Provide the (X, Y) coordinate of the cell's center where the given text is located.  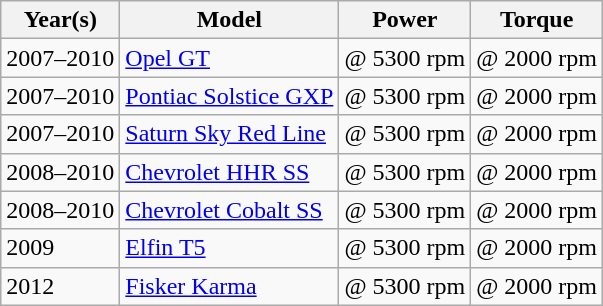
Model (230, 20)
Year(s) (60, 20)
2009 (60, 248)
Power (405, 20)
Elfin T5 (230, 248)
Pontiac Solstice GXP (230, 96)
Fisker Karma (230, 286)
Chevrolet Cobalt SS (230, 210)
Torque (537, 20)
Opel GT (230, 58)
Chevrolet HHR SS (230, 172)
2012 (60, 286)
Saturn Sky Red Line (230, 134)
